Determine the [x, y] coordinate at the center of the cell enclosing the given text.  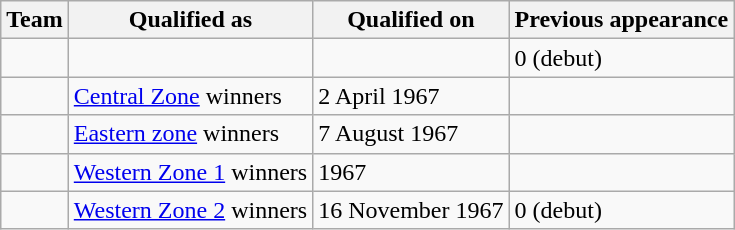
Qualified as [190, 20]
1967 [411, 172]
16 November 1967 [411, 210]
2 April 1967 [411, 96]
Previous appearance [622, 20]
Qualified on [411, 20]
Central Zone winners [190, 96]
Western Zone 2 winners [190, 210]
Western Zone 1 winners [190, 172]
Eastern zone winners [190, 134]
7 August 1967 [411, 134]
Team [35, 20]
